Locate the cell with the specified text and output its (X, Y) center coordinate. 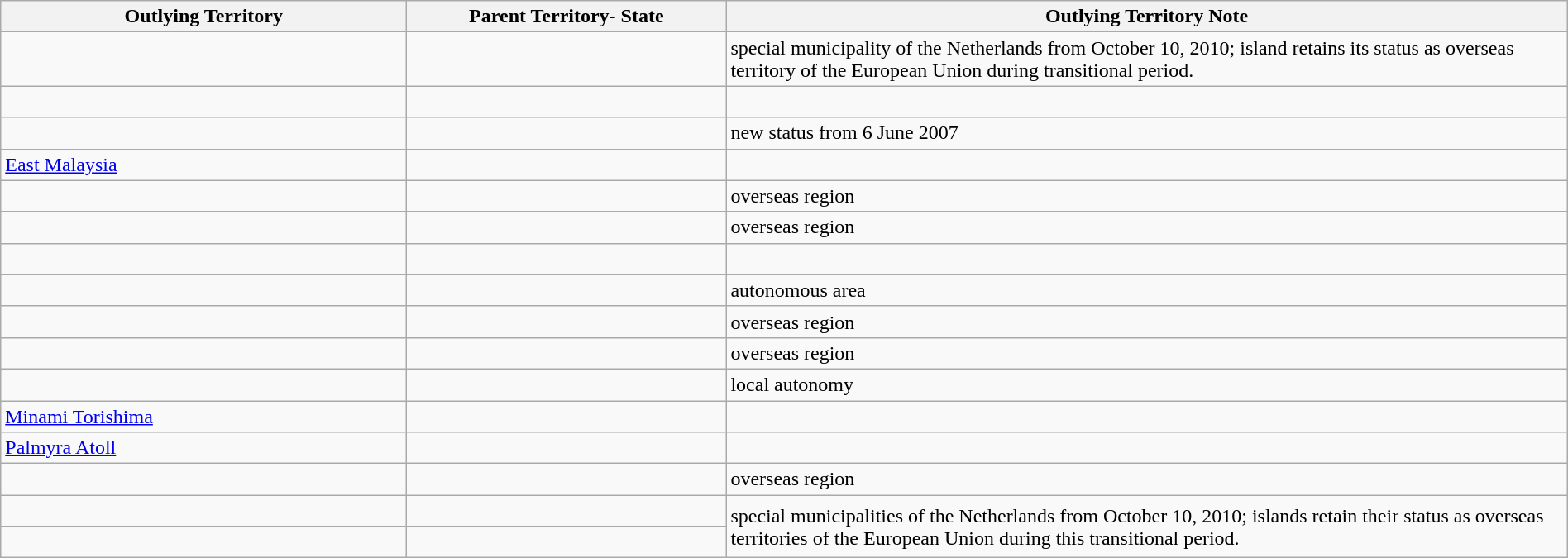
autonomous area (1146, 290)
Outlying Territory Note (1146, 17)
new status from 6 June 2007 (1146, 133)
local autonomy (1146, 384)
East Malaysia (203, 165)
Palmyra Atoll (203, 448)
Parent Territory- State (566, 17)
Minami Torishima (203, 416)
Outlying Territory (203, 17)
